Identify which cell holds the provided text, then report its (X, Y) central coordinate. 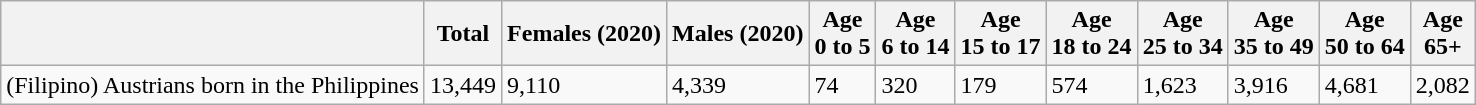
Age0 to 5 (842, 34)
4,339 (738, 85)
3,916 (1274, 85)
74 (842, 85)
Age6 to 14 (916, 34)
179 (1000, 85)
Males (2020) (738, 34)
1,623 (1182, 85)
9,110 (584, 85)
Age50 to 64 (1364, 34)
4,681 (1364, 85)
13,449 (462, 85)
320 (916, 85)
Age65+ (1442, 34)
Age18 to 24 (1092, 34)
Females (2020) (584, 34)
574 (1092, 85)
(Filipino) Austrians born in the Philippines (213, 85)
Age15 to 17 (1000, 34)
2,082 (1442, 85)
Age25 to 34 (1182, 34)
Age35 to 49 (1274, 34)
Total (462, 34)
